Scan for the cell matching the given text and deliver its [x, y] coordinate at center. 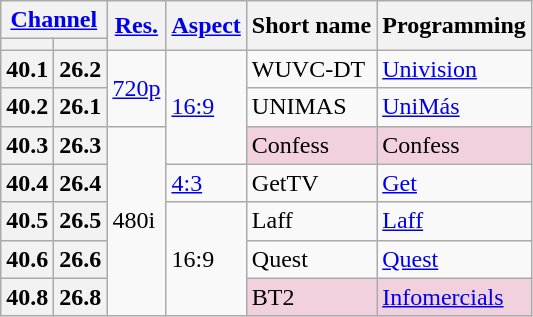
Aspect [206, 26]
40.1 [28, 69]
GetTV [311, 183]
720p [136, 88]
26.5 [80, 221]
WUVC-DT [311, 69]
Get [454, 183]
BT2 [311, 297]
40.2 [28, 107]
40.5 [28, 221]
26.3 [80, 145]
Short name [311, 26]
26.2 [80, 69]
Programming [454, 26]
4:3 [206, 183]
40.8 [28, 297]
480i [136, 221]
Infomercials [454, 297]
26.8 [80, 297]
40.3 [28, 145]
UniMás [454, 107]
UNIMAS [311, 107]
40.6 [28, 259]
Channel [54, 20]
Univision [454, 69]
Res. [136, 26]
26.6 [80, 259]
26.4 [80, 183]
26.1 [80, 107]
40.4 [28, 183]
